Extract the [x, y] coordinate from the center of the cell holding the provided text.  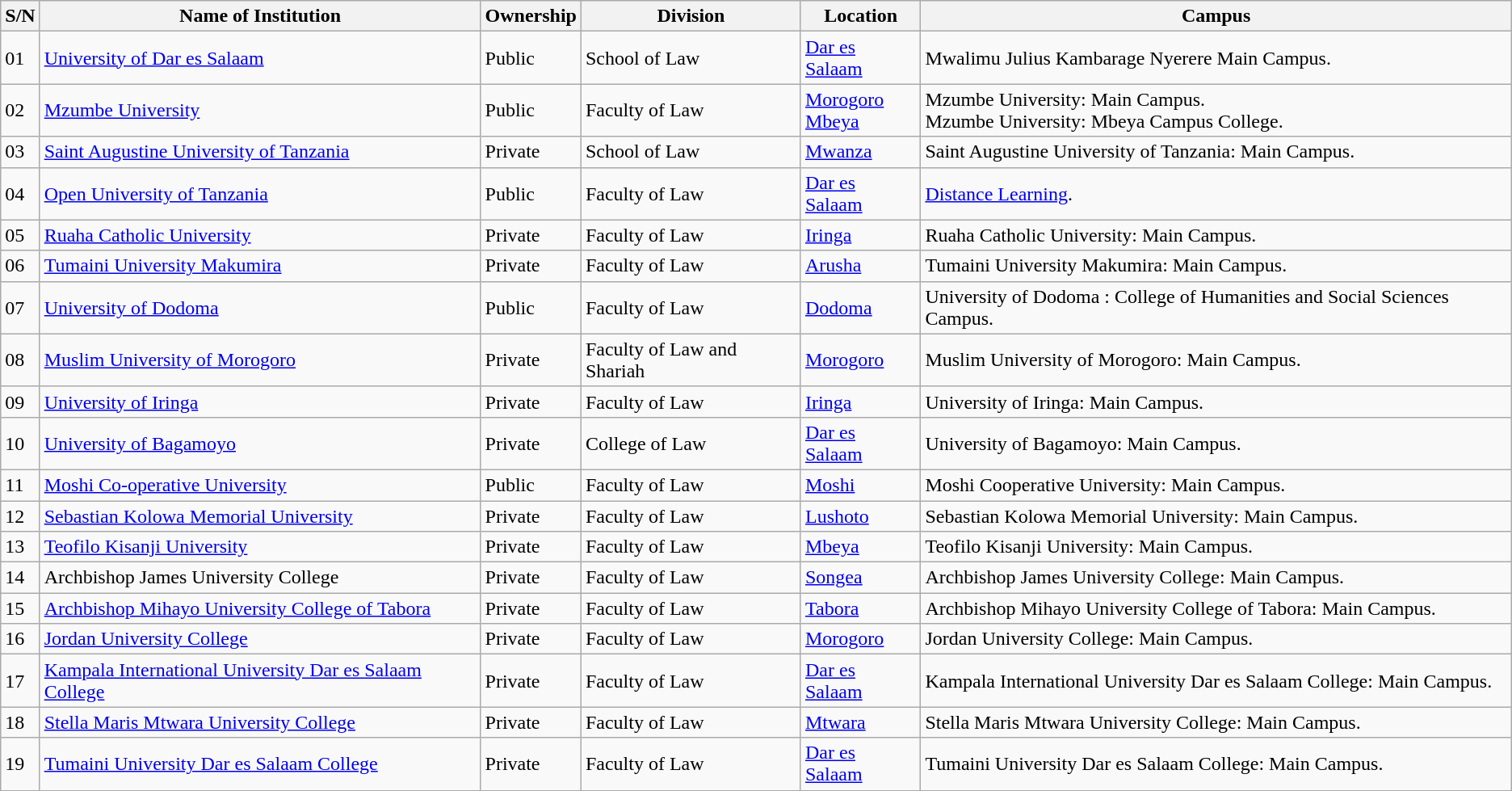
08 [20, 360]
Distance Learning. [1216, 194]
Muslim University of Morogoro [260, 360]
Jordan University College: Main Campus. [1216, 639]
Moshi Co-operative University [260, 485]
Open University of Tanzania [260, 194]
04 [20, 194]
Saint Augustine University of Tanzania [260, 152]
19 [20, 764]
Ruaha Catholic University: Main Campus. [1216, 235]
Kampala International University Dar es Salaam College: Main Campus. [1216, 680]
University of Iringa [260, 402]
03 [20, 152]
Mzumbe University [260, 110]
Teofilo Kisanji University [260, 547]
Mtwara [860, 722]
S/N [20, 16]
14 [20, 578]
Tumaini University Dar es Salaam College [260, 764]
18 [20, 722]
College of Law [691, 443]
Archbishop Mihayo University College of Tabora: Main Campus. [1216, 608]
Moshi Cooperative University: Main Campus. [1216, 485]
Tumaini University Makumira [260, 266]
Mwanza [860, 152]
University of Dodoma : College of Humanities and Social Sciences Campus. [1216, 307]
16 [20, 639]
02 [20, 110]
Faculty of Law and Shariah [691, 360]
Archbishop James University College [260, 578]
Morogoro Mbeya [860, 110]
07 [20, 307]
Saint Augustine University of Tanzania: Main Campus. [1216, 152]
Arusha [860, 266]
University of Dar es Salaam [260, 58]
Ruaha Catholic University [260, 235]
Campus [1216, 16]
Kampala International University Dar es Salaam College [260, 680]
05 [20, 235]
University of Dodoma [260, 307]
Name of Institution [260, 16]
Archbishop James University College: Main Campus. [1216, 578]
University of Iringa: Main Campus. [1216, 402]
17 [20, 680]
12 [20, 516]
13 [20, 547]
Tabora [860, 608]
Sebastian Kolowa Memorial University: Main Campus. [1216, 516]
Tumaini University Dar es Salaam College: Main Campus. [1216, 764]
Ownership [531, 16]
09 [20, 402]
Stella Maris Mtwara University College: Main Campus. [1216, 722]
Stella Maris Mtwara University College [260, 722]
10 [20, 443]
Teofilo Kisanji University: Main Campus. [1216, 547]
University of Bagamoyo: Main Campus. [1216, 443]
Sebastian Kolowa Memorial University [260, 516]
Muslim University of Morogoro: Main Campus. [1216, 360]
11 [20, 485]
Mzumbe University: Main Campus. Mzumbe University: Mbeya Campus College. [1216, 110]
Songea [860, 578]
15 [20, 608]
Mwalimu Julius Kambarage Nyerere Main Campus. [1216, 58]
Lushoto [860, 516]
01 [20, 58]
Mbeya [860, 547]
Jordan University College [260, 639]
Archbishop Mihayo University College of Tabora [260, 608]
Dodoma [860, 307]
Moshi [860, 485]
Location [860, 16]
06 [20, 266]
University of Bagamoyo [260, 443]
Tumaini University Makumira: Main Campus. [1216, 266]
Division [691, 16]
